Locate the cell with the specified text and output its [X, Y] center coordinate. 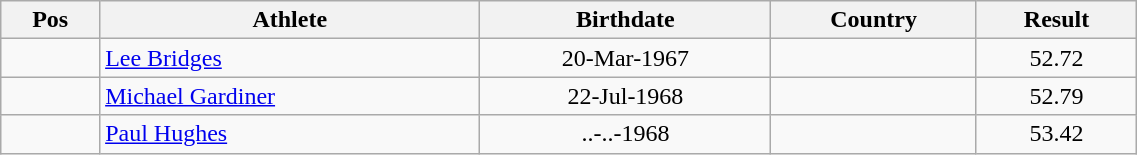
Michael Gardiner [290, 96]
53.42 [1056, 134]
20-Mar-1967 [626, 58]
52.79 [1056, 96]
Country [874, 20]
..-..-1968 [626, 134]
Paul Hughes [290, 134]
22-Jul-1968 [626, 96]
52.72 [1056, 58]
Lee Bridges [290, 58]
Birthdate [626, 20]
Pos [50, 20]
Athlete [290, 20]
Result [1056, 20]
